Search for the cell housing the specified text and yield its [X, Y] center coordinate. 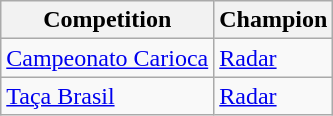
Competition [108, 20]
Campeonato Carioca [108, 58]
Taça Brasil [108, 96]
Champion [274, 20]
